Scan for the cell matching the given text and deliver its (X, Y) coordinate at center. 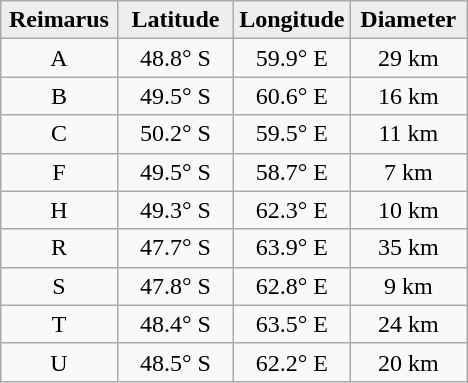
48.8° S (175, 58)
16 km (408, 96)
A (59, 58)
47.7° S (175, 248)
Reimarus (59, 20)
10 km (408, 210)
C (59, 134)
9 km (408, 286)
63.5° E (292, 324)
29 km (408, 58)
63.9° E (292, 248)
50.2° S (175, 134)
Latitude (175, 20)
H (59, 210)
24 km (408, 324)
62.8° E (292, 286)
59.9° E (292, 58)
62.2° E (292, 362)
20 km (408, 362)
59.5° E (292, 134)
60.6° E (292, 96)
B (59, 96)
35 km (408, 248)
F (59, 172)
49.3° S (175, 210)
Diameter (408, 20)
S (59, 286)
11 km (408, 134)
7 km (408, 172)
47.8° S (175, 286)
48.5° S (175, 362)
T (59, 324)
R (59, 248)
U (59, 362)
48.4° S (175, 324)
Longitude (292, 20)
58.7° E (292, 172)
62.3° E (292, 210)
